From the cell containing the given text, extract its center point as (x, y) coordinate. 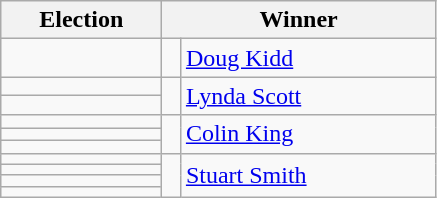
Doug Kidd (308, 58)
Winner (299, 20)
Colin King (308, 134)
Lynda Scott (308, 96)
Stuart Smith (308, 175)
Election (82, 20)
